Return the (X, Y) coordinate for the center point of the cell that contains the specified text.  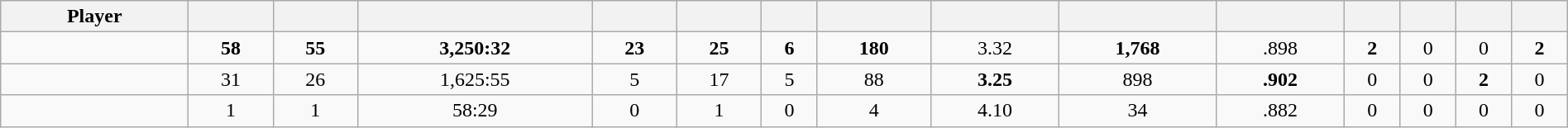
34 (1138, 111)
4 (873, 111)
25 (719, 48)
1,768 (1138, 48)
180 (873, 48)
88 (873, 79)
26 (315, 79)
3.32 (996, 48)
Player (94, 17)
23 (634, 48)
4.10 (996, 111)
55 (315, 48)
1,625:55 (475, 79)
6 (789, 48)
898 (1138, 79)
31 (231, 79)
3.25 (996, 79)
.882 (1280, 111)
58 (231, 48)
.902 (1280, 79)
58:29 (475, 111)
.898 (1280, 48)
3,250:32 (475, 48)
17 (719, 79)
